Return the [x, y] coordinate for the center point of the cell that contains the specified text.  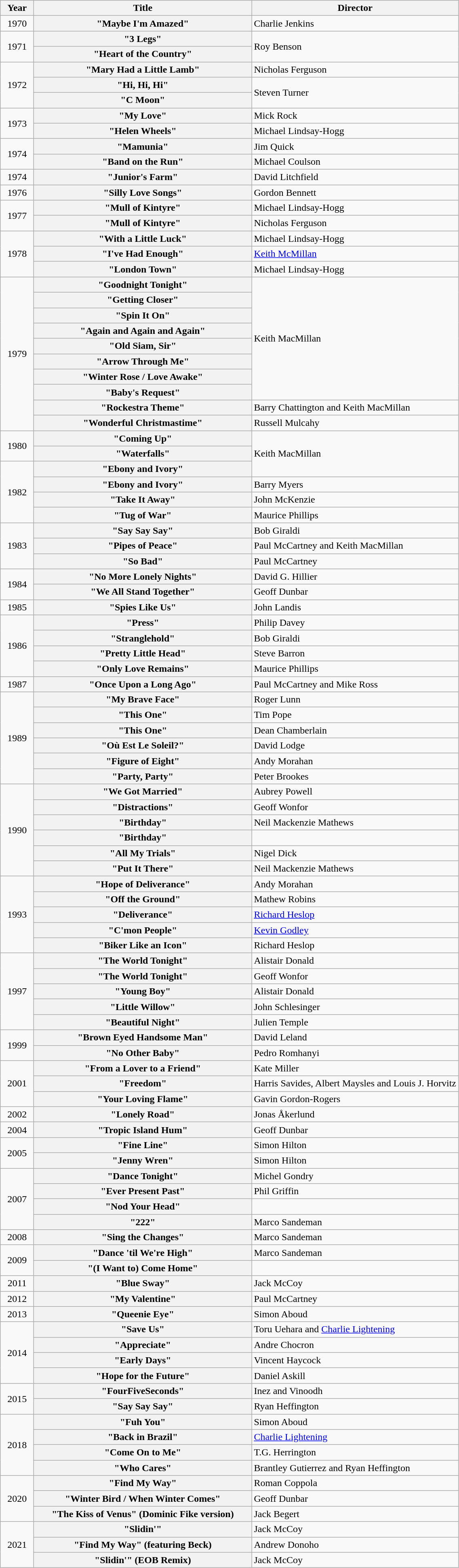
1976 [17, 193]
Charlie Lightening [355, 1437]
"Mary Had a Little Lamb" [143, 69]
"Helen Wheels" [143, 131]
1973 [17, 123]
"Appreciate" [143, 1345]
"Distractions" [143, 807]
2020 [17, 1499]
John McKenzie [355, 500]
Kate Miller [355, 1068]
Inez and Vinoodh [355, 1391]
"Tropic Island Hum" [143, 1130]
1999 [17, 1045]
"Winter Bird / When Winter Comes" [143, 1499]
1971 [17, 46]
"No Other Baby" [143, 1053]
"Save Us" [143, 1329]
"Beautiful Night" [143, 1022]
Keith McMillan [355, 254]
Director [355, 8]
"Baby's Request" [143, 392]
"Jenny Wren" [143, 1160]
2002 [17, 1114]
"Find My Way" [143, 1483]
Andrew Donoho [355, 1545]
John Schlesinger [355, 1007]
"Early Days" [143, 1360]
1972 [17, 85]
"I've Had Enough" [143, 254]
Julien Temple [355, 1022]
1985 [17, 607]
"Old Siam, Sir" [143, 346]
Vincent Haycock [355, 1360]
"Où Est Le Soleil?" [143, 746]
"Brown Eyed Handsome Man" [143, 1038]
"Maybe I'm Amazed" [143, 23]
"Find My Way" (featuring Beck) [143, 1545]
"Press" [143, 623]
"Junior's Farm" [143, 177]
2009 [17, 1260]
"Hope for the Future" [143, 1375]
"Slidin'" (EOB Remix) [143, 1560]
Brantley Gutierrez and Ryan Heffington [355, 1468]
"Pretty Little Head" [143, 653]
"We All Stand Together" [143, 592]
"With a Little Luck" [143, 239]
"Winter Rose / Love Awake" [143, 377]
"Back in Brazil" [143, 1437]
"Queenie Eye" [143, 1314]
"Hope of Deliverance" [143, 884]
Barry Chattington and Keith MacMillan [355, 407]
"Freedom" [143, 1084]
Aubrey Powell [355, 792]
T.G. Herrington [355, 1453]
"Blue Sway" [143, 1283]
"The Kiss of Venus" (Dominic Fike version) [143, 1514]
1983 [17, 546]
2013 [17, 1314]
Andre Chocron [355, 1345]
"Waterfalls" [143, 454]
"So Bad" [143, 561]
"From a Lover to a Friend" [143, 1068]
Roman Coppola [355, 1483]
Barry Myers [355, 484]
"Slidin'" [143, 1529]
1978 [17, 254]
"My Love" [143, 115]
Mick Rock [355, 115]
Harris Savides, Albert Maysles and Louis J. Horvitz [355, 1084]
"Goodnight Tonight" [143, 285]
"We Got Married" [143, 792]
"Figure of Eight" [143, 761]
"Come On to Me" [143, 1453]
Russell Mulcahy [355, 423]
"All My Trials" [143, 853]
"Ever Present Past" [143, 1191]
"Arrow Through Me" [143, 361]
"Dance 'til We're High" [143, 1253]
Philip Davey [355, 623]
Ryan Heffington [355, 1406]
"Again and Again and Again" [143, 331]
Pedro Romhanyi [355, 1053]
1982 [17, 492]
John Landis [355, 607]
"C Moon" [143, 100]
"Fine Line" [143, 1145]
Tim Pope [355, 715]
David Lodge [355, 746]
Steve Barron [355, 653]
1993 [17, 914]
David G. Hillier [355, 576]
"London Town" [143, 269]
Kevin Godley [355, 930]
Paul McCartney and Mike Ross [355, 684]
2021 [17, 1545]
"C'mon People" [143, 930]
"Only Love Remains" [143, 669]
"Heart of the Country" [143, 54]
David Leland [355, 1038]
Peter Brookes [355, 776]
2015 [17, 1398]
2005 [17, 1153]
"Once Upon a Long Ago" [143, 684]
Charlie Jenkins [355, 23]
1990 [17, 830]
"Dance Tonight" [143, 1176]
Gordon Bennett [355, 193]
Nigel Dick [355, 853]
Roy Benson [355, 46]
Toru Uehara and Charlie Lightening [355, 1329]
Paul McCartney and Keith MacMillan [355, 546]
"Stranglehold" [143, 638]
"3 Legs" [143, 39]
"Deliverance" [143, 914]
2001 [17, 1084]
"Coming Up" [143, 438]
"Spin It On" [143, 315]
"My Brave Face" [143, 700]
"Biker Like an Icon" [143, 945]
"My Valentine" [143, 1299]
Phil Griffin [355, 1191]
1980 [17, 446]
2014 [17, 1352]
"Wonderful Christmastime" [143, 423]
1977 [17, 216]
1986 [17, 646]
1987 [17, 684]
Daniel Askill [355, 1375]
Steven Turner [355, 92]
1984 [17, 584]
2008 [17, 1237]
1989 [17, 738]
Jim Quick [355, 146]
"Little Willow" [143, 1007]
"Band on the Run" [143, 161]
"Mamunia" [143, 146]
"Getting Closer" [143, 300]
David Litchfield [355, 177]
Michael Coulson [355, 161]
"Pipes of Peace" [143, 546]
"Hi, Hi, Hi" [143, 85]
Mathew Robins [355, 899]
"Who Cares" [143, 1468]
"Lonely Road" [143, 1114]
"No More Lonely Nights" [143, 576]
"Your Loving Flame" [143, 1099]
Jonas Åkerlund [355, 1114]
"Nod Your Head" [143, 1207]
2018 [17, 1444]
"Off the Ground" [143, 899]
2011 [17, 1283]
Jack Begert [355, 1514]
1979 [17, 354]
Michel Gondry [355, 1176]
"Spies Like Us" [143, 607]
2012 [17, 1299]
"FourFiveSeconds" [143, 1391]
"Rockestra Theme" [143, 407]
"Fuh You" [143, 1421]
"Party, Party" [143, 776]
"Sing the Changes" [143, 1237]
"Take It Away" [143, 500]
Title [143, 8]
Dean Chamberlain [355, 730]
2007 [17, 1199]
1970 [17, 23]
Roger Lunn [355, 700]
"Silly Love Songs" [143, 193]
2004 [17, 1130]
"(I Want to) Come Home" [143, 1268]
"Young Boy" [143, 992]
Gavin Gordon-Rogers [355, 1099]
"Put It There" [143, 868]
"Tug of War" [143, 515]
1997 [17, 992]
Year [17, 8]
"222" [143, 1222]
